Output the (X, Y) coordinate of the center of the cell containing the given text.  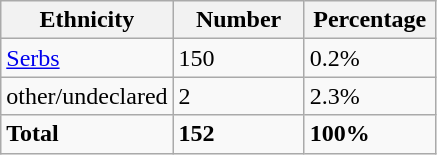
Total (87, 134)
Percentage (370, 20)
152 (238, 134)
2 (238, 96)
Ethnicity (87, 20)
other/undeclared (87, 96)
Number (238, 20)
150 (238, 58)
Serbs (87, 58)
0.2% (370, 58)
100% (370, 134)
2.3% (370, 96)
